Determine the [X, Y] coordinate at the center of the cell enclosing the given text.  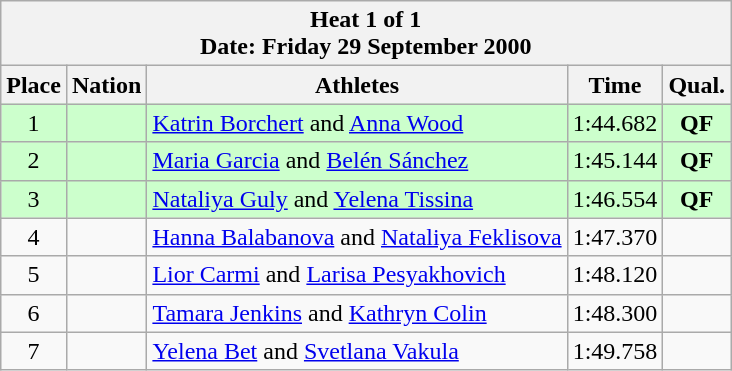
1:48.300 [615, 313]
1:46.554 [615, 199]
1:48.120 [615, 275]
1:47.370 [615, 237]
3 [34, 199]
7 [34, 351]
Maria Garcia and Belén Sánchez [357, 161]
1:44.682 [615, 123]
5 [34, 275]
4 [34, 237]
Hanna Balabanova and Nataliya Feklisova [357, 237]
Time [615, 85]
1:45.144 [615, 161]
Qual. [697, 85]
Nation [106, 85]
Place [34, 85]
Yelena Bet and Svetlana Vakula [357, 351]
Tamara Jenkins and Kathryn Colin [357, 313]
Heat 1 of 1 Date: Friday 29 September 2000 [366, 34]
Athletes [357, 85]
2 [34, 161]
Nataliya Guly and Yelena Tissina [357, 199]
Lior Carmi and Larisa Pesyakhovich [357, 275]
Katrin Borchert and Anna Wood [357, 123]
1:49.758 [615, 351]
6 [34, 313]
1 [34, 123]
